Find where the given text appears and provide that cell's center as [X, Y] coordinate. 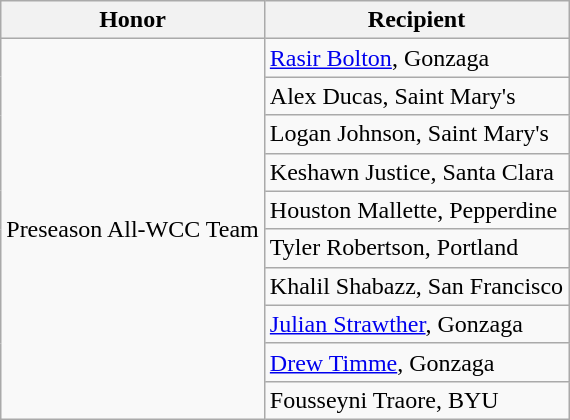
Julian Strawther, Gonzaga [416, 324]
Preseason All-WCC Team [133, 230]
Alex Ducas, Saint Mary's [416, 96]
Khalil Shabazz, San Francisco [416, 286]
Tyler Robertson, Portland [416, 248]
Houston Mallette, Pepperdine [416, 210]
Rasir Bolton, Gonzaga [416, 58]
Drew Timme, Gonzaga [416, 362]
Honor [133, 20]
Recipient [416, 20]
Logan Johnson, Saint Mary's [416, 134]
Fousseyni Traore, BYU [416, 400]
Keshawn Justice, Santa Clara [416, 172]
